Return (X, Y) of the center of cell containing provided text 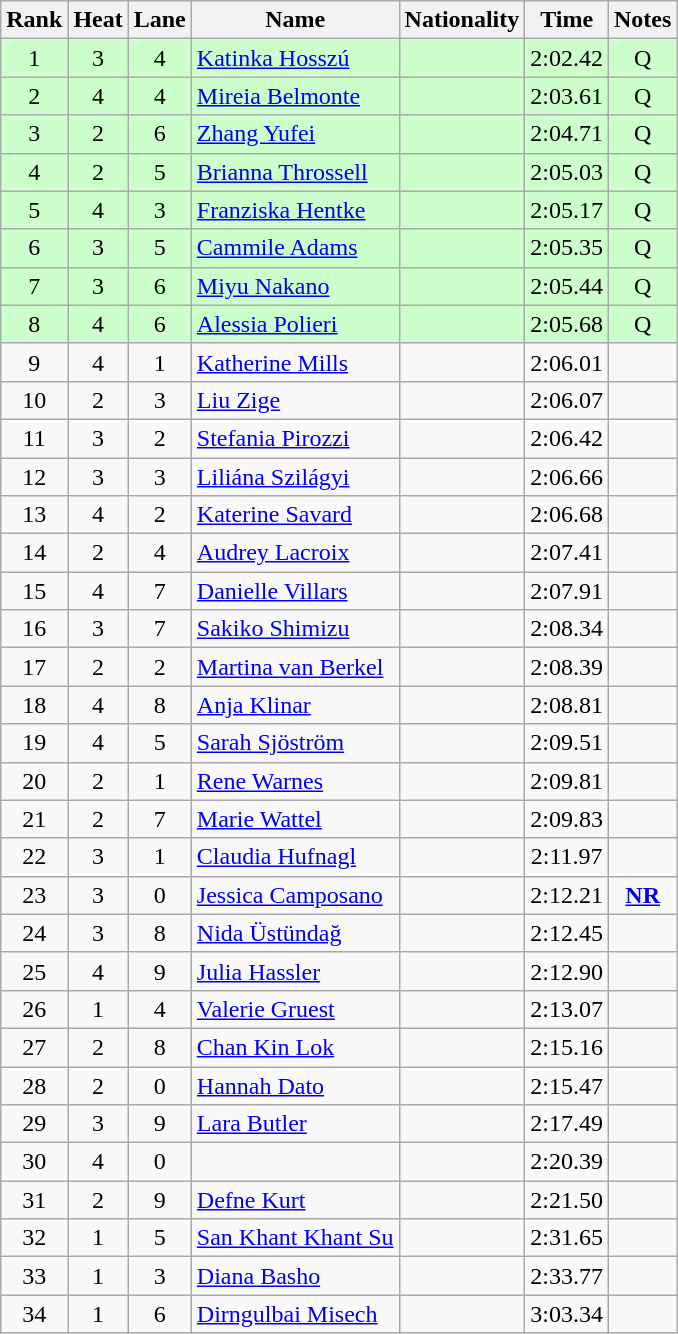
Name (295, 20)
27 (34, 1047)
2:05.68 (567, 324)
Liu Zige (295, 400)
Zhang Yufei (295, 134)
13 (34, 515)
Nida Üstündağ (295, 933)
2:12.21 (567, 895)
Hannah Dato (295, 1085)
2:11.97 (567, 857)
2:21.50 (567, 1200)
Notes (643, 20)
34 (34, 1314)
2:06.42 (567, 438)
Katinka Hosszú (295, 58)
2:15.47 (567, 1085)
23 (34, 895)
Liliána Szilágyi (295, 477)
20 (34, 781)
Chan Kin Lok (295, 1047)
10 (34, 400)
2:33.77 (567, 1276)
2:17.49 (567, 1124)
Jessica Camposano (295, 895)
2:07.91 (567, 591)
29 (34, 1124)
2:09.51 (567, 743)
Dirngulbai Misech (295, 1314)
2:05.44 (567, 286)
2:08.81 (567, 705)
Diana Basho (295, 1276)
Alessia Polieri (295, 324)
15 (34, 591)
11 (34, 438)
San Khant Khant Su (295, 1238)
22 (34, 857)
Time (567, 20)
2:06.66 (567, 477)
2:15.16 (567, 1047)
Franziska Hentke (295, 210)
3:03.34 (567, 1314)
24 (34, 933)
2:05.03 (567, 172)
19 (34, 743)
Miyu Nakano (295, 286)
Cammile Adams (295, 248)
12 (34, 477)
Sarah Sjöström (295, 743)
Heat (98, 20)
2:31.65 (567, 1238)
2:05.17 (567, 210)
16 (34, 629)
Lara Butler (295, 1124)
2:04.71 (567, 134)
18 (34, 705)
Katherine Mills (295, 362)
2:06.07 (567, 400)
33 (34, 1276)
2:09.81 (567, 781)
2:06.01 (567, 362)
Sakiko Shimizu (295, 629)
28 (34, 1085)
Anja Klinar (295, 705)
17 (34, 667)
Valerie Gruest (295, 1009)
Martina van Berkel (295, 667)
2:08.39 (567, 667)
26 (34, 1009)
2:08.34 (567, 629)
2:12.90 (567, 971)
Nationality (462, 20)
Rank (34, 20)
2:12.45 (567, 933)
NR (643, 895)
2:07.41 (567, 553)
2:13.07 (567, 1009)
32 (34, 1238)
Defne Kurt (295, 1200)
2:09.83 (567, 819)
Audrey Lacroix (295, 553)
2:02.42 (567, 58)
2:05.35 (567, 248)
Claudia Hufnagl (295, 857)
2:06.68 (567, 515)
31 (34, 1200)
2:03.61 (567, 96)
Julia Hassler (295, 971)
Marie Wattel (295, 819)
21 (34, 819)
Rene Warnes (295, 781)
Katerine Savard (295, 515)
30 (34, 1162)
Stefania Pirozzi (295, 438)
Brianna Throssell (295, 172)
25 (34, 971)
Mireia Belmonte (295, 96)
Danielle Villars (295, 591)
2:20.39 (567, 1162)
Lane (160, 20)
14 (34, 553)
